Pinpoint the cell where the given text exists, returning its [x, y] midpoint coordinate. 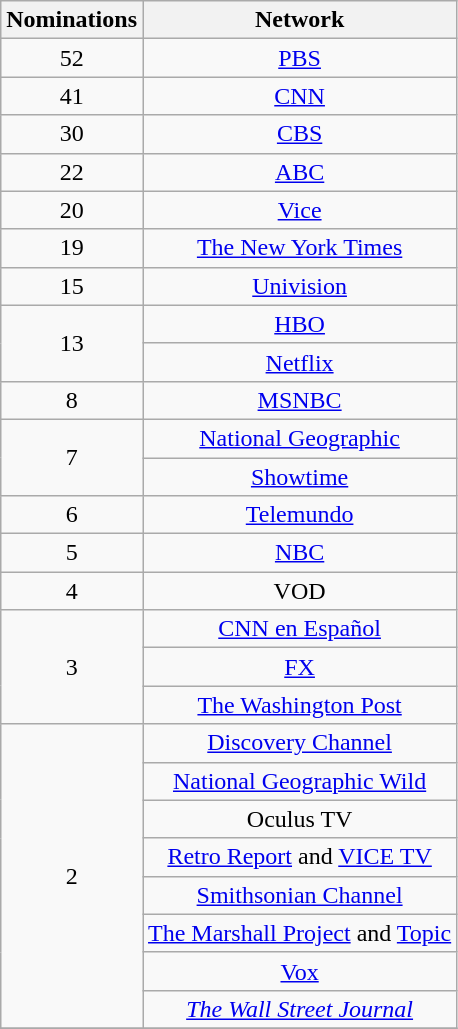
CBS [299, 134]
Nominations [72, 20]
MSNBC [299, 400]
5 [72, 553]
CNN en Español [299, 629]
Network [299, 20]
Telemundo [299, 515]
20 [72, 210]
NBC [299, 553]
The Washington Post [299, 705]
30 [72, 134]
3 [72, 667]
Vice [299, 210]
Netflix [299, 362]
National Geographic [299, 438]
National Geographic Wild [299, 781]
CNN [299, 96]
2 [72, 876]
19 [72, 248]
6 [72, 515]
The Wall Street Journal [299, 1009]
52 [72, 58]
13 [72, 343]
Vox [299, 971]
HBO [299, 324]
VOD [299, 591]
ABC [299, 172]
Smithsonian Channel [299, 895]
8 [72, 400]
22 [72, 172]
41 [72, 96]
Showtime [299, 477]
The New York Times [299, 248]
The Marshall Project and Topic [299, 933]
Retro Report and VICE TV [299, 857]
FX [299, 667]
7 [72, 457]
Discovery Channel [299, 743]
Oculus TV [299, 819]
15 [72, 286]
PBS [299, 58]
Univision [299, 286]
4 [72, 591]
